Identify which cell holds the provided text, then report its [X, Y] central coordinate. 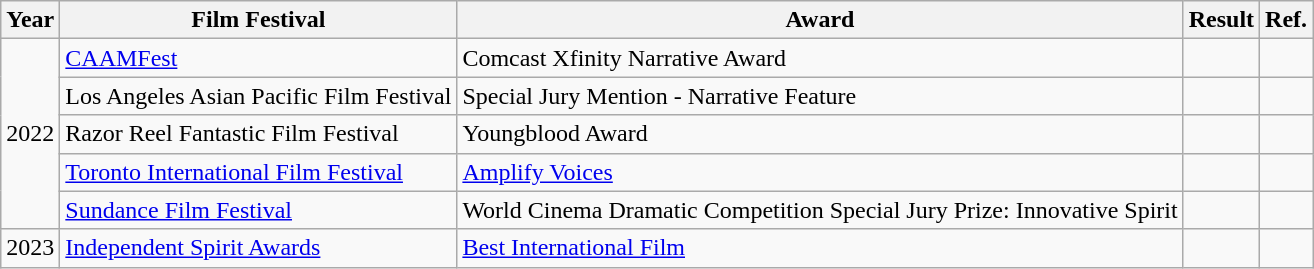
Film Festival [258, 20]
Independent Spirit Awards [258, 248]
2022 [30, 134]
Toronto International Film Festival [258, 172]
Special Jury Mention - Narrative Feature [820, 96]
Youngblood Award [820, 134]
World Cinema Dramatic Competition Special Jury Prize: Innovative Spirit [820, 210]
Comcast Xfinity Narrative Award [820, 58]
Amplify Voices [820, 172]
Best International Film [820, 248]
2023 [30, 248]
Year [30, 20]
Los Angeles Asian Pacific Film Festival [258, 96]
Award [820, 20]
Razor Reel Fantastic Film Festival [258, 134]
Ref. [1286, 20]
Sundance Film Festival [258, 210]
CAAMFest [258, 58]
Result [1221, 20]
